Determine the [x, y] coordinate at the center of the cell enclosing the given text.  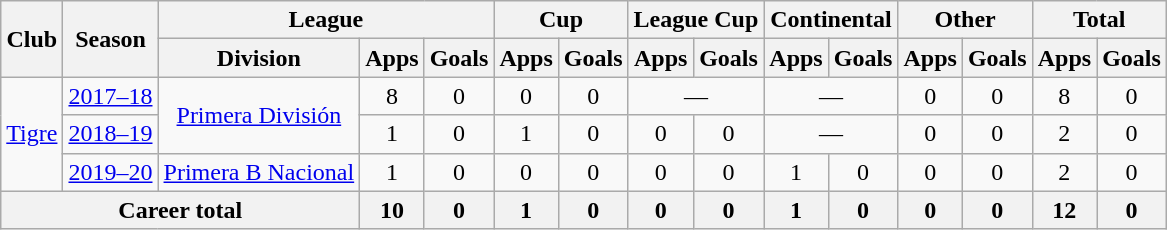
Season [110, 39]
Primera B Nacional [259, 172]
Division [259, 58]
Total [1099, 20]
2019–20 [110, 172]
Club [32, 39]
12 [1064, 210]
Cup [561, 20]
Continental [831, 20]
2018–19 [110, 134]
Career total [180, 210]
10 [392, 210]
Tigre [32, 134]
League [326, 20]
2017–18 [110, 96]
League Cup [696, 20]
Other [965, 20]
Primera División [259, 115]
